Scan for the cell matching the given text and deliver its [X, Y] coordinate at center. 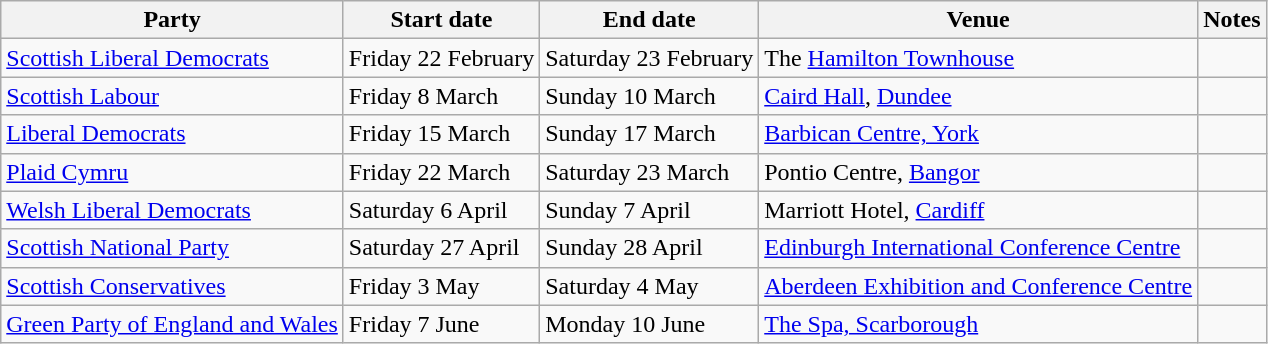
Sunday 10 March [650, 96]
Sunday 17 March [650, 134]
The Hamilton Townhouse [978, 58]
The Spa, Scarborough [978, 324]
Scottish National Party [172, 248]
Scottish Liberal Democrats [172, 58]
End date [650, 20]
Friday 15 March [441, 134]
Liberal Democrats [172, 134]
Aberdeen Exhibition and Conference Centre [978, 286]
Saturday 6 April [441, 210]
Welsh Liberal Democrats [172, 210]
Party [172, 20]
Sunday 28 April [650, 248]
Friday 8 March [441, 96]
Green Party of England and Wales [172, 324]
Pontio Centre, Bangor [978, 172]
Friday 22 February [441, 58]
Notes [1232, 20]
Barbican Centre, York [978, 134]
Scottish Labour [172, 96]
Edinburgh International Conference Centre [978, 248]
Saturday 4 May [650, 286]
Friday 3 May [441, 286]
Venue [978, 20]
Saturday 23 February [650, 58]
Saturday 23 March [650, 172]
Sunday 7 April [650, 210]
Plaid Cymru [172, 172]
Marriott Hotel, Cardiff [978, 210]
Caird Hall, Dundee [978, 96]
Saturday 27 April [441, 248]
Start date [441, 20]
Friday 7 June [441, 324]
Scottish Conservatives [172, 286]
Monday 10 June [650, 324]
Friday 22 March [441, 172]
